Find where the given text appears and provide that cell's center as (X, Y) coordinate. 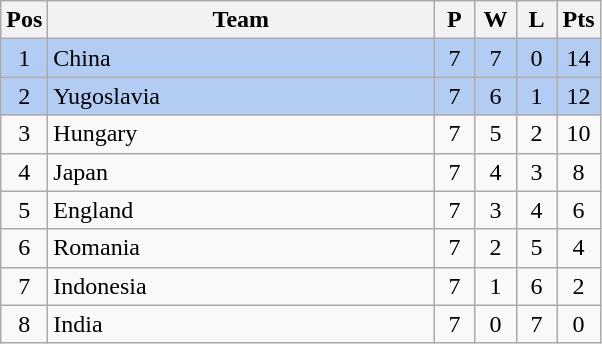
England (241, 210)
W (496, 20)
China (241, 58)
Yugoslavia (241, 96)
P (454, 20)
L (536, 20)
Hungary (241, 134)
Pts (578, 20)
Romania (241, 248)
India (241, 324)
12 (578, 96)
14 (578, 58)
10 (578, 134)
Team (241, 20)
Japan (241, 172)
Pos (24, 20)
Indonesia (241, 286)
